Find where the given text appears and provide that cell's center as [x, y] coordinate. 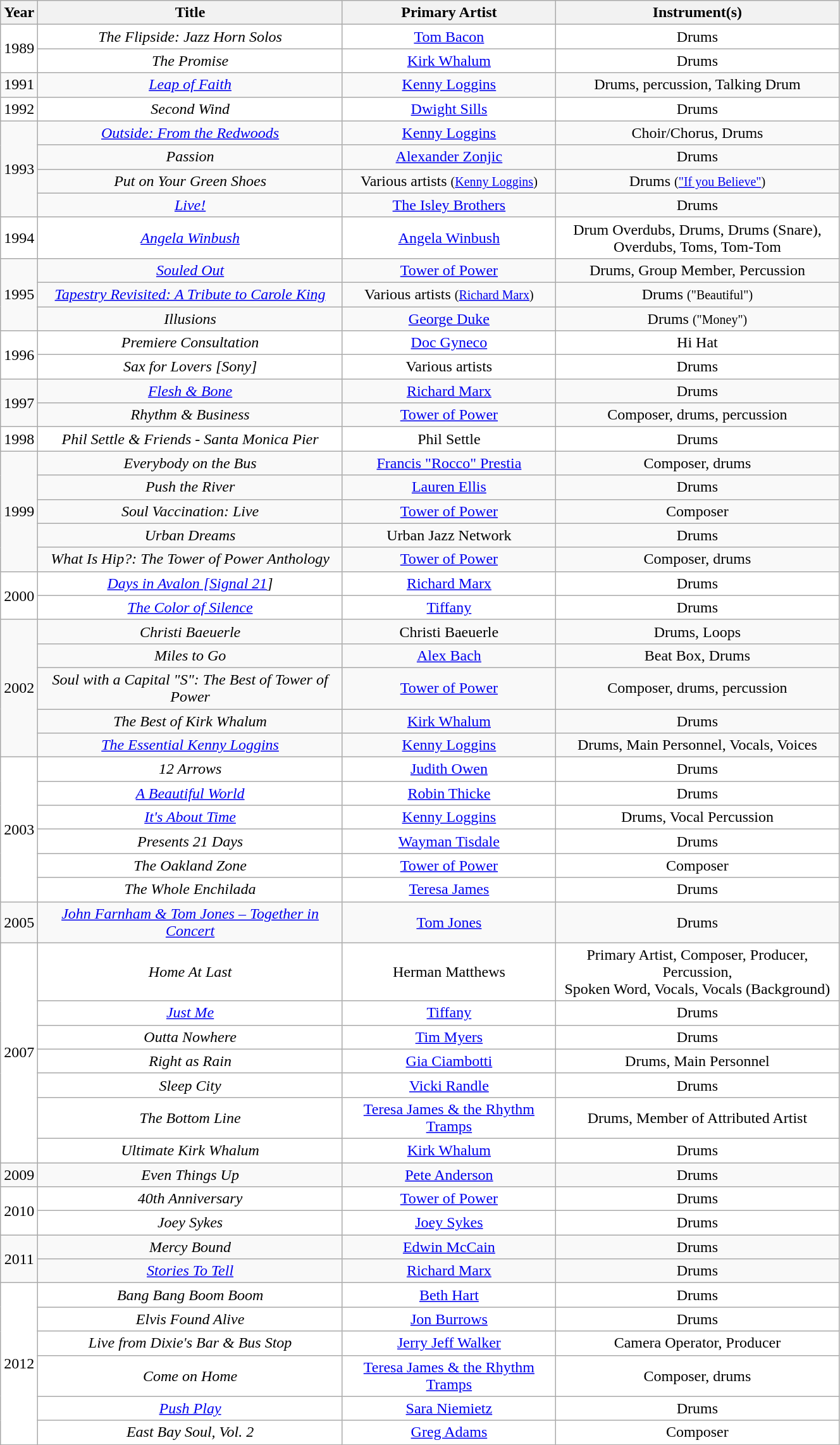
The Best of Kirk Whalum [190, 721]
12 Arrows [190, 769]
Put on Your Green Shoes [190, 181]
2009 [19, 1175]
2000 [19, 595]
Bang Bang Boom Boom [190, 1295]
1997 [19, 403]
Everybody on the Bus [190, 463]
40th Anniversary [190, 1199]
Drums, Group Member, Percussion [697, 270]
The Oakland Zone [190, 865]
Rhythm & Business [190, 415]
Come on Home [190, 1375]
Tim Myers [449, 1037]
Ultimate Kirk Whalum [190, 1150]
Francis "Rocco" Prestia [449, 463]
2010 [19, 1211]
Just Me [190, 1013]
Elvis Found Alive [190, 1319]
1993 [19, 169]
2002 [19, 688]
The Bottom Line [190, 1117]
2003 [19, 829]
Various artists [449, 367]
Year [19, 13]
Drums ("Money") [697, 318]
2005 [19, 922]
Premiere Consultation [190, 343]
Souled Out [190, 270]
Drums, percussion, Talking Drum [697, 85]
Soul Vaccination: Live [190, 511]
2011 [19, 1259]
Jerry Jeff Walker [449, 1343]
Lauren Ellis [449, 487]
Primary Artist [449, 13]
1989 [19, 49]
Dwight Sills [449, 109]
Outside: From the Redwoods [190, 133]
Alexander Zonjic [449, 157]
Outta Nowhere [190, 1037]
What Is Hip?: The Tower of Power Anthology [190, 559]
Push Play [190, 1408]
Second Wind [190, 109]
Live! [190, 205]
Instrument(s) [697, 13]
Phil Settle & Friends - Santa Monica Pier [190, 439]
Tom Bacon [449, 37]
Drums, Vocal Percussion [697, 817]
Jon Burrows [449, 1319]
1994 [19, 238]
1996 [19, 355]
1991 [19, 85]
The Isley Brothers [449, 205]
Primary Artist, Composer, Producer, Percussion, Spoken Word, Vocals, Vocals (Background) [697, 972]
Mercy Bound [190, 1247]
Phil Settle [449, 439]
Miles to Go [190, 655]
George Duke [449, 318]
The Essential Kenny Loggins [190, 745]
1998 [19, 439]
Push the River [190, 487]
Camera Operator, Producer [697, 1343]
Live from Dixie's Bar & Bus Stop [190, 1343]
Choir/Chorus, Drums [697, 133]
Home At Last [190, 972]
Presents 21 Days [190, 841]
Stories To Tell [190, 1271]
Robin Thicke [449, 793]
Drums ("If you Believe") [697, 181]
Drums, Main Personnel [697, 1061]
The Whole Enchilada [190, 890]
2012 [19, 1364]
Urban Jazz Network [449, 535]
Various artists (Richard Marx) [449, 294]
Greg Adams [449, 1432]
Sara Niemietz [449, 1408]
Hi Hat [697, 343]
Edwin McCain [449, 1247]
1999 [19, 511]
Drums, Loops [697, 631]
Tapestry Revisited: A Tribute to Carole King [190, 294]
Herman Matthews [449, 972]
Various artists (Kenny Loggins) [449, 181]
Leap of Faith [190, 85]
Flesh & Bone [190, 391]
Title [190, 13]
A Beautiful World [190, 793]
East Bay Soul, Vol. 2 [190, 1432]
Wayman Tisdale [449, 841]
Alex Bach [449, 655]
Drums, Main Personnel, Vocals, Voices [697, 745]
Illusions [190, 318]
Days in Avalon [Signal 21] [190, 583]
2007 [19, 1053]
Drums ("Beautiful") [697, 294]
1992 [19, 109]
Drums, Member of Attributed Artist [697, 1117]
Teresa James [449, 890]
Soul with a Capital "S": The Best of Tower of Power [190, 688]
Right as Rain [190, 1061]
Beat Box, Drums [697, 655]
Sax for Lovers [Sony] [190, 367]
Judith Owen [449, 769]
Beth Hart [449, 1295]
Urban Dreams [190, 535]
Vicki Randle [449, 1085]
Drum Overdubs, Drums, Drums (Snare), Overdubs, Toms, Tom-Tom [697, 238]
Gia Ciambotti [449, 1061]
John Farnham & Tom Jones – Together in Concert [190, 922]
1995 [19, 294]
Pete Anderson [449, 1175]
The Promise [190, 61]
The Flipside: Jazz Horn Solos [190, 37]
The Color of Silence [190, 607]
Doc Gyneco [449, 343]
Tom Jones [449, 922]
Sleep City [190, 1085]
It's About Time [190, 817]
Passion [190, 157]
Even Things Up [190, 1175]
